Detect which cell encompasses the target text, then output its (X, Y) center coordinate. 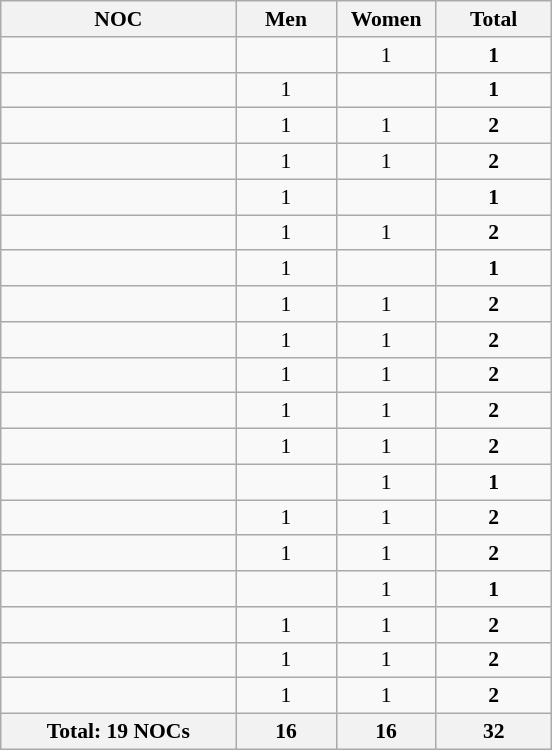
NOC (118, 19)
Total (494, 19)
Women (386, 19)
Total: 19 NOCs (118, 732)
32 (494, 732)
Men (286, 19)
